Provide the [x, y] coordinate of the cell's center where the given text is located.  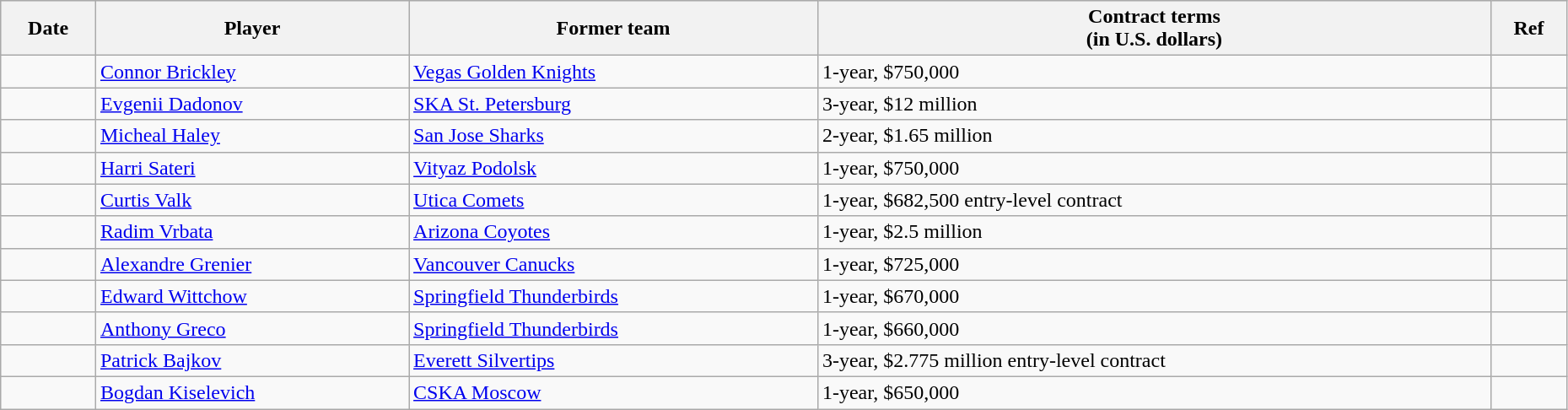
2-year, $1.65 million [1154, 136]
Arizona Coyotes [614, 232]
Date [49, 29]
Vityaz Podolsk [614, 168]
1-year, $670,000 [1154, 296]
1-year, $682,500 entry-level contract [1154, 200]
1-year, $660,000 [1154, 328]
Ref [1528, 29]
Everett Silvertips [614, 360]
1-year, $650,000 [1154, 392]
San Jose Sharks [614, 136]
Bogdan Kiselevich [251, 392]
3-year, $2.775 million entry-level contract [1154, 360]
SKA St. Petersburg [614, 104]
Vegas Golden Knights [614, 72]
Micheal Haley [251, 136]
3-year, $12 million [1154, 104]
Curtis Valk [251, 200]
Contract terms(in U.S. dollars) [1154, 29]
Vancouver Canucks [614, 264]
Edward Wittchow [251, 296]
Anthony Greco [251, 328]
Former team [614, 29]
1-year, $2.5 million [1154, 232]
Alexandre Grenier [251, 264]
Player [251, 29]
Harri Sateri [251, 168]
Utica Comets [614, 200]
Patrick Bajkov [251, 360]
Radim Vrbata [251, 232]
CSKA Moscow [614, 392]
Connor Brickley [251, 72]
1-year, $725,000 [1154, 264]
Evgenii Dadonov [251, 104]
